Extract the [X, Y] coordinate from the center of the cell holding the provided text.  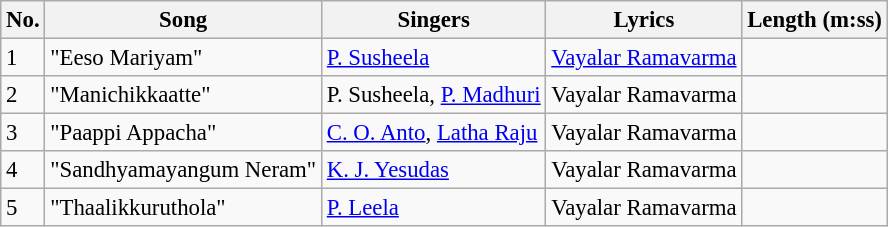
3 [23, 133]
5 [23, 208]
No. [23, 20]
"Thaalikkuruthola" [184, 208]
"Manichikkaatte" [184, 95]
Singers [434, 20]
1 [23, 58]
C. O. Anto, Latha Raju [434, 133]
P. Susheela, P. Madhuri [434, 95]
Length (m:ss) [814, 20]
Song [184, 20]
"Paappi Appacha" [184, 133]
"Eeso Mariyam" [184, 58]
Lyrics [644, 20]
P. Leela [434, 208]
4 [23, 170]
K. J. Yesudas [434, 170]
P. Susheela [434, 58]
"Sandhyamayangum Neram" [184, 170]
2 [23, 95]
